Return (x, y) of the center of cell containing provided text 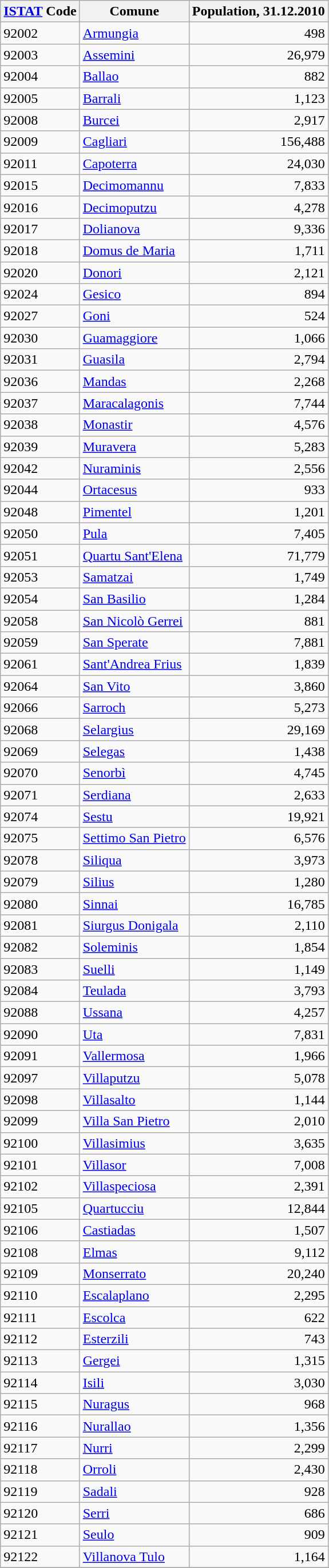
3,793 (259, 991)
1,854 (259, 947)
92051 (40, 555)
Serdiana (134, 795)
92084 (40, 991)
92030 (40, 338)
2,917 (259, 120)
92002 (40, 33)
2,794 (259, 360)
7,831 (259, 1034)
1,123 (259, 98)
92020 (40, 273)
92037 (40, 403)
156,488 (259, 142)
Barrali (134, 98)
92114 (40, 1383)
Isili (134, 1383)
Decimomannu (134, 185)
Villaputzu (134, 1078)
Castiadas (134, 1230)
1,149 (259, 969)
92075 (40, 838)
92053 (40, 577)
92016 (40, 207)
Nurri (134, 1448)
ISTAT Code (40, 11)
92070 (40, 773)
16,785 (259, 904)
92044 (40, 490)
Pimentel (134, 512)
92027 (40, 316)
92042 (40, 468)
92115 (40, 1404)
Selegas (134, 751)
92081 (40, 925)
20,240 (259, 1273)
Nurallao (134, 1426)
92112 (40, 1339)
2,110 (259, 925)
Sestu (134, 817)
1,066 (259, 338)
4,745 (259, 773)
92119 (40, 1491)
3,860 (259, 686)
Donori (134, 273)
92082 (40, 947)
7,833 (259, 185)
4,278 (259, 207)
Comune (134, 11)
92061 (40, 664)
92122 (40, 1557)
1,315 (259, 1361)
Villanova Tulo (134, 1557)
Sarroch (134, 708)
92024 (40, 295)
Suelli (134, 969)
92068 (40, 730)
Villasimius (134, 1143)
71,779 (259, 555)
92118 (40, 1470)
Escalaplano (134, 1295)
92088 (40, 1013)
92110 (40, 1295)
882 (259, 77)
92097 (40, 1078)
1,201 (259, 512)
894 (259, 295)
7,744 (259, 403)
Capoterra (134, 164)
92120 (40, 1513)
Population, 31.12.2010 (259, 11)
19,921 (259, 817)
2,295 (259, 1295)
Pula (134, 534)
Sadali (134, 1491)
Monserrato (134, 1273)
1,284 (259, 599)
24,030 (259, 164)
Siliqua (134, 860)
Cagliari (134, 142)
92078 (40, 860)
9,112 (259, 1252)
Gergei (134, 1361)
92008 (40, 120)
2,391 (259, 1187)
Silius (134, 882)
1,280 (259, 882)
Assemini (134, 55)
7,881 (259, 643)
Ballao (134, 77)
92039 (40, 447)
92031 (40, 360)
92015 (40, 185)
9,336 (259, 229)
92117 (40, 1448)
92071 (40, 795)
1,839 (259, 664)
San Sperate (134, 643)
3,030 (259, 1383)
Sant'Andrea Frius (134, 664)
92048 (40, 512)
1,164 (259, 1557)
92100 (40, 1143)
Goni (134, 316)
1,966 (259, 1056)
12,844 (259, 1208)
92038 (40, 425)
Burcei (134, 120)
92003 (40, 55)
Ussana (134, 1013)
686 (259, 1513)
5,078 (259, 1078)
92054 (40, 599)
Villaspeciosa (134, 1187)
Orroli (134, 1470)
92069 (40, 751)
92101 (40, 1165)
Samatzai (134, 577)
92116 (40, 1426)
2,121 (259, 273)
2,010 (259, 1121)
Maracalagonis (134, 403)
Nuragus (134, 1404)
92059 (40, 643)
2,633 (259, 795)
92017 (40, 229)
San Nicolò Gerrei (134, 620)
1,507 (259, 1230)
3,973 (259, 860)
92102 (40, 1187)
Armungia (134, 33)
92105 (40, 1208)
Escolca (134, 1317)
92066 (40, 708)
2,430 (259, 1470)
Seulo (134, 1535)
Settimo San Pietro (134, 838)
92083 (40, 969)
498 (259, 33)
Quartucciu (134, 1208)
Selargius (134, 730)
Elmas (134, 1252)
92036 (40, 381)
1,356 (259, 1426)
4,257 (259, 1013)
5,283 (259, 447)
622 (259, 1317)
92091 (40, 1056)
92050 (40, 534)
Vallermosa (134, 1056)
3,635 (259, 1143)
92004 (40, 77)
92080 (40, 904)
Ortacesus (134, 490)
Muravera (134, 447)
26,979 (259, 55)
Esterzili (134, 1339)
92113 (40, 1361)
92058 (40, 620)
Gesico (134, 295)
92106 (40, 1230)
Guamaggiore (134, 338)
881 (259, 620)
2,268 (259, 381)
Soleminis (134, 947)
92005 (40, 98)
1,711 (259, 250)
7,405 (259, 534)
5,273 (259, 708)
1,749 (259, 577)
933 (259, 490)
Uta (134, 1034)
4,576 (259, 425)
92109 (40, 1273)
Nuraminis (134, 468)
San Basilio (134, 599)
Teulada (134, 991)
Villasor (134, 1165)
1,144 (259, 1100)
92108 (40, 1252)
Monastir (134, 425)
Villasalto (134, 1100)
92099 (40, 1121)
92074 (40, 817)
6,576 (259, 838)
524 (259, 316)
92121 (40, 1535)
29,169 (259, 730)
Villa San Pietro (134, 1121)
Siurgus Donigala (134, 925)
Mandas (134, 381)
909 (259, 1535)
Serri (134, 1513)
92018 (40, 250)
San Vito (134, 686)
Sinnai (134, 904)
Quartu Sant'Elena (134, 555)
Dolianova (134, 229)
743 (259, 1339)
2,299 (259, 1448)
928 (259, 1491)
Domus de Maria (134, 250)
92090 (40, 1034)
92079 (40, 882)
968 (259, 1404)
7,008 (259, 1165)
92111 (40, 1317)
Guasila (134, 360)
92098 (40, 1100)
92011 (40, 164)
2,556 (259, 468)
Decimoputzu (134, 207)
92009 (40, 142)
1,438 (259, 751)
92064 (40, 686)
Senorbì (134, 773)
